Return (x, y) of the center of cell containing provided text 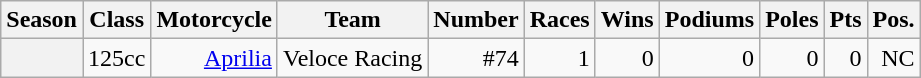
1 (560, 58)
#74 (476, 58)
Aprilia (214, 58)
Team (352, 20)
Poles (792, 20)
125cc (116, 58)
Races (560, 20)
Class (116, 20)
Pos. (894, 20)
NC (894, 58)
Podiums (709, 20)
Pts (846, 20)
Motorcycle (214, 20)
Wins (627, 20)
Number (476, 20)
Season (42, 20)
Veloce Racing (352, 58)
